Return [X, Y] of the center of cell containing provided text 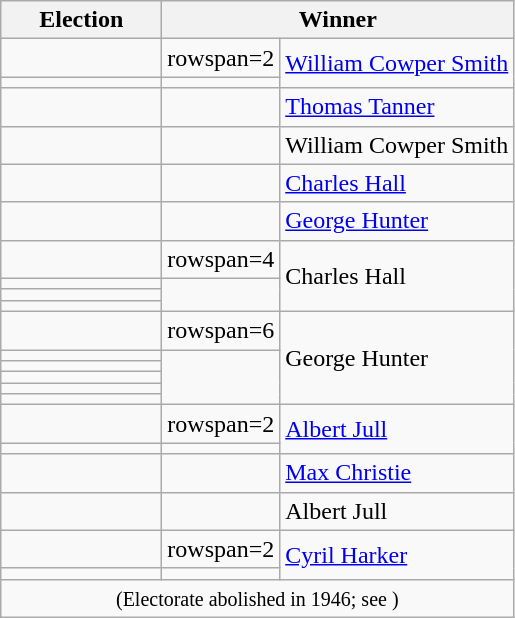
Thomas Tanner [397, 107]
Cyril Harker [397, 554]
(Electorate abolished in 1946; see ) [258, 598]
rowspan=6 [221, 330]
rowspan=4 [221, 259]
Election [82, 20]
Winner [338, 20]
Max Christie [397, 473]
